Return the (X, Y) coordinate for the center point of the cell that contains the specified text.  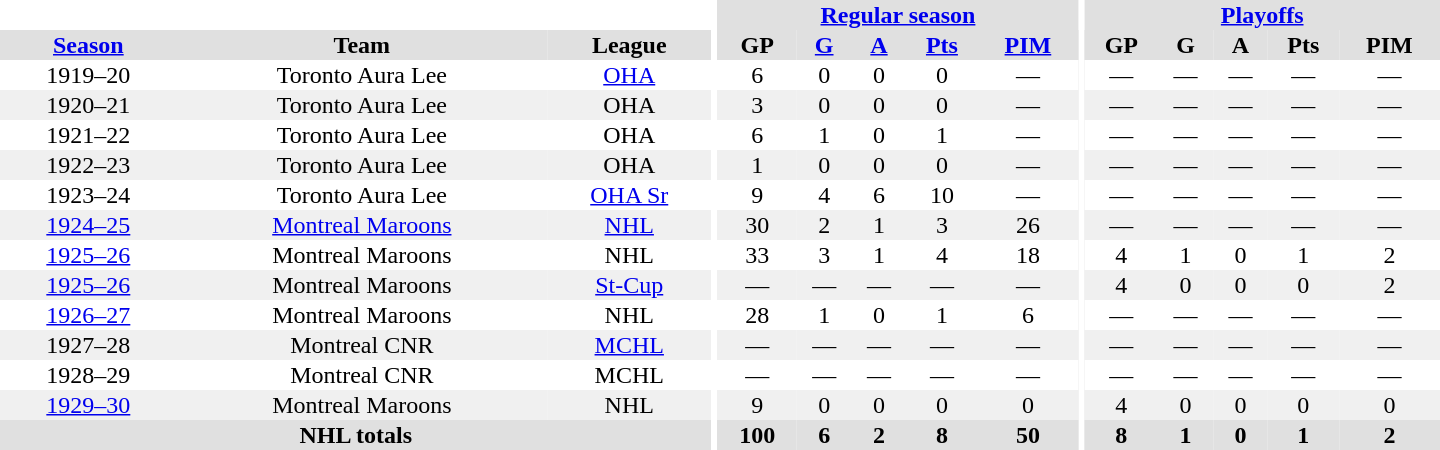
NHL totals (356, 435)
League (630, 45)
OHA Sr (630, 195)
33 (758, 255)
50 (1028, 435)
1929–30 (88, 405)
30 (758, 225)
1922–23 (88, 165)
1924–25 (88, 225)
1928–29 (88, 375)
1921–22 (88, 135)
100 (758, 435)
10 (942, 195)
Regular season (898, 15)
Season (88, 45)
1920–21 (88, 105)
Playoffs (1262, 15)
1927–28 (88, 345)
1919–20 (88, 75)
18 (1028, 255)
28 (758, 315)
26 (1028, 225)
1926–27 (88, 315)
1923–24 (88, 195)
St-Cup (630, 285)
Team (362, 45)
